Locate the cell with the specified text and output its (x, y) center coordinate. 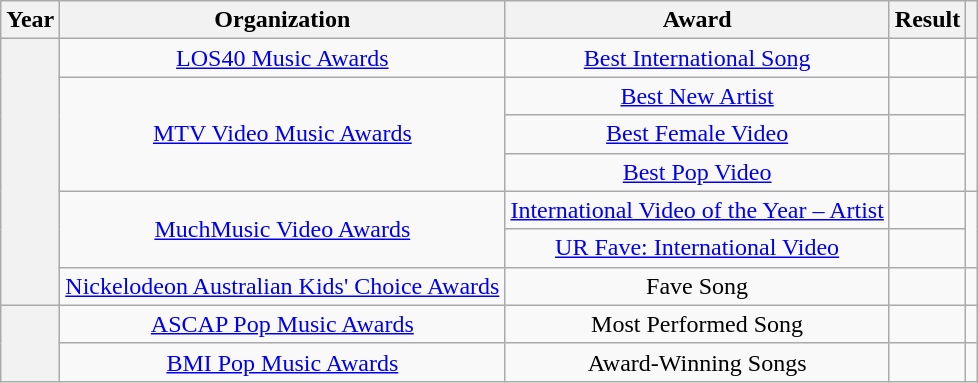
Best New Artist (697, 96)
Best International Song (697, 58)
Result (927, 20)
Organization (282, 20)
LOS40 Music Awards (282, 58)
MuchMusic Video Awards (282, 229)
International Video of the Year – Artist (697, 210)
Most Performed Song (697, 324)
ASCAP Pop Music Awards (282, 324)
Fave Song (697, 286)
Best Pop Video (697, 172)
Award-Winning Songs (697, 362)
Best Female Video (697, 134)
Nickelodeon Australian Kids' Choice Awards (282, 286)
Year (30, 20)
Award (697, 20)
BMI Pop Music Awards (282, 362)
UR Fave: International Video (697, 248)
MTV Video Music Awards (282, 134)
